Find where the given text appears and provide that cell's center as (X, Y) coordinate. 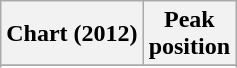
Chart (2012) (72, 34)
Peakposition (189, 34)
